Extract the [X, Y] coordinate from the center of the cell holding the provided text.  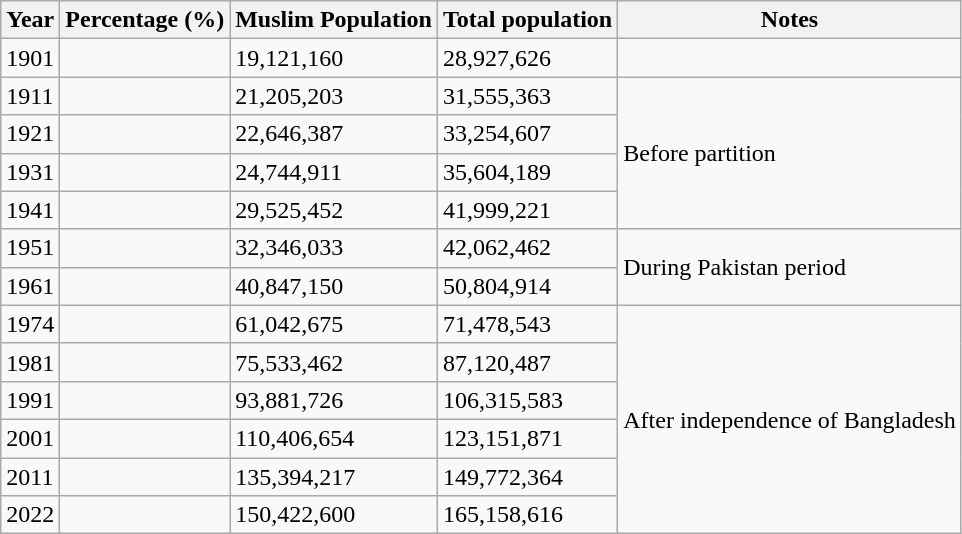
41,999,221 [527, 210]
33,254,607 [527, 134]
32,346,033 [334, 248]
29,525,452 [334, 210]
149,772,364 [527, 477]
During Pakistan period [790, 267]
123,151,871 [527, 438]
61,042,675 [334, 324]
75,533,462 [334, 362]
1941 [30, 210]
Notes [790, 20]
After independence of Bangladesh [790, 419]
Before partition [790, 153]
1991 [30, 400]
1921 [30, 134]
87,120,487 [527, 362]
21,205,203 [334, 96]
Total population [527, 20]
93,881,726 [334, 400]
Year [30, 20]
1981 [30, 362]
1961 [30, 286]
50,804,914 [527, 286]
150,422,600 [334, 515]
165,158,616 [527, 515]
110,406,654 [334, 438]
2001 [30, 438]
40,847,150 [334, 286]
135,394,217 [334, 477]
28,927,626 [527, 58]
31,555,363 [527, 96]
42,062,462 [527, 248]
2011 [30, 477]
Percentage (%) [145, 20]
2022 [30, 515]
1911 [30, 96]
35,604,189 [527, 172]
Muslim Population [334, 20]
19,121,160 [334, 58]
1974 [30, 324]
24,744,911 [334, 172]
1931 [30, 172]
1951 [30, 248]
1901 [30, 58]
106,315,583 [527, 400]
71,478,543 [527, 324]
22,646,387 [334, 134]
